Detect which cell encompasses the target text, then output its (x, y) center coordinate. 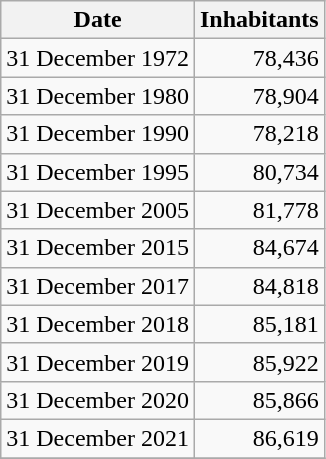
78,904 (259, 96)
31 December 1980 (98, 96)
31 December 1972 (98, 58)
31 December 2005 (98, 210)
86,619 (259, 438)
85,181 (259, 324)
81,778 (259, 210)
31 December 2020 (98, 400)
80,734 (259, 172)
85,866 (259, 400)
85,922 (259, 362)
84,818 (259, 286)
31 December 2015 (98, 248)
84,674 (259, 248)
Inhabitants (259, 20)
31 December 1990 (98, 134)
31 December 2017 (98, 286)
78,436 (259, 58)
78,218 (259, 134)
31 December 2018 (98, 324)
31 December 2019 (98, 362)
31 December 1995 (98, 172)
Date (98, 20)
31 December 2021 (98, 438)
